Return the [x, y] coordinate for the center point of the cell that contains the specified text.  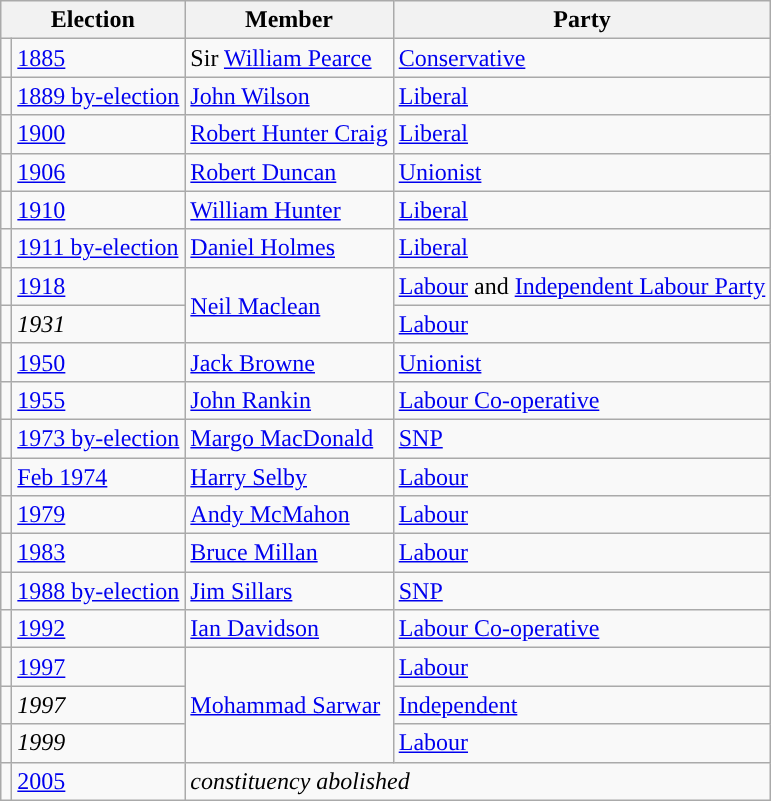
1918 [98, 286]
Jack Browne [289, 362]
1999 [98, 743]
1910 [98, 210]
Mohammad Sarwar [289, 705]
1911 by-election [98, 248]
1950 [98, 362]
Harry Selby [289, 477]
Feb 1974 [98, 477]
Independent [582, 705]
Margo MacDonald [289, 438]
Neil Maclean [289, 305]
1988 by-election [98, 591]
Sir William Pearce [289, 58]
1992 [98, 629]
Daniel Holmes [289, 248]
Andy McMahon [289, 515]
1906 [98, 172]
Conservative [582, 58]
1885 [98, 58]
William Hunter [289, 210]
Labour and Independent Labour Party [582, 286]
Jim Sillars [289, 591]
Party [582, 20]
Member [289, 20]
Robert Hunter Craig [289, 134]
Bruce Millan [289, 553]
1983 [98, 553]
1931 [98, 324]
1979 [98, 515]
constituency abolished [478, 781]
John Wilson [289, 96]
1973 by-election [98, 438]
Election [93, 20]
Ian Davidson [289, 629]
John Rankin [289, 400]
1889 by-election [98, 96]
2005 [98, 781]
1900 [98, 134]
1955 [98, 400]
Robert Duncan [289, 172]
